Search for the cell housing the specified text and yield its (x, y) center coordinate. 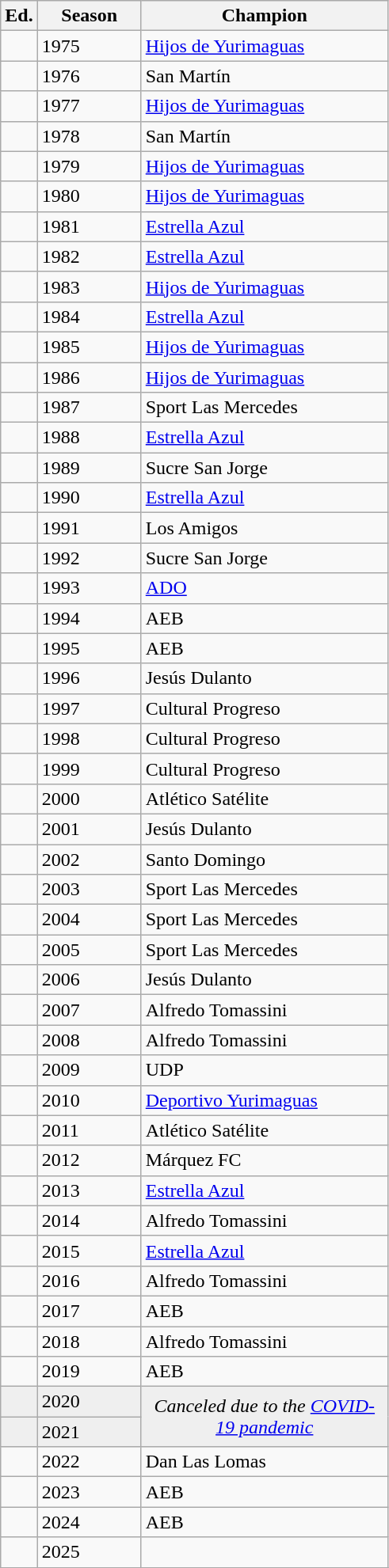
2002 (89, 859)
2009 (89, 1070)
UDP (265, 1070)
1982 (89, 256)
2014 (89, 1221)
2010 (89, 1100)
Deportivo Yurimaguas (265, 1100)
1980 (89, 196)
1983 (89, 287)
1991 (89, 528)
2006 (89, 980)
2021 (89, 1432)
2000 (89, 799)
Santo Domingo (265, 859)
1987 (89, 408)
2003 (89, 890)
2022 (89, 1462)
Canceled due to the COVID-19 pandemic (265, 1417)
2025 (89, 1552)
1993 (89, 588)
1989 (89, 468)
2019 (89, 1372)
Dan Las Lomas (265, 1462)
2008 (89, 1040)
2020 (89, 1402)
2001 (89, 829)
1990 (89, 498)
2016 (89, 1281)
1986 (89, 378)
1975 (89, 46)
1995 (89, 648)
Champion (265, 16)
1996 (89, 678)
1997 (89, 708)
2004 (89, 920)
ADO (265, 588)
1985 (89, 347)
1998 (89, 738)
1977 (89, 106)
2023 (89, 1492)
Ed. (19, 16)
2007 (89, 1010)
Season (89, 16)
1979 (89, 166)
1999 (89, 769)
2017 (89, 1311)
1988 (89, 438)
1978 (89, 136)
Los Amigos (265, 528)
2005 (89, 950)
2011 (89, 1130)
1984 (89, 317)
2018 (89, 1342)
1992 (89, 558)
2013 (89, 1190)
2012 (89, 1160)
1994 (89, 618)
Márquez FC (265, 1160)
1981 (89, 226)
2024 (89, 1522)
1976 (89, 76)
2015 (89, 1251)
